Determine the (X, Y) coordinate at the center of the cell enclosing the given text.  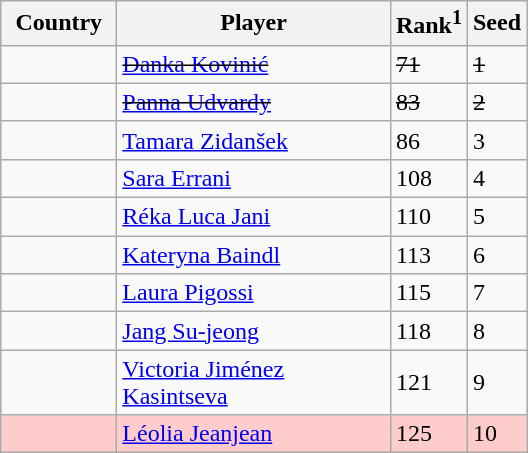
Country (59, 24)
121 (428, 382)
Léolia Jeanjean (254, 434)
86 (428, 140)
1 (496, 64)
125 (428, 434)
Jang Su-jeong (254, 331)
Danka Kovinić (254, 64)
5 (496, 217)
Kateryna Baindl (254, 255)
118 (428, 331)
4 (496, 178)
Victoria Jiménez Kasintseva (254, 382)
110 (428, 217)
Sara Errani (254, 178)
Laura Pigossi (254, 293)
2 (496, 102)
10 (496, 434)
113 (428, 255)
83 (428, 102)
108 (428, 178)
115 (428, 293)
Tamara Zidanšek (254, 140)
7 (496, 293)
Rank1 (428, 24)
8 (496, 331)
6 (496, 255)
Panna Udvardy (254, 102)
Seed (496, 24)
3 (496, 140)
9 (496, 382)
Player (254, 24)
Réka Luca Jani (254, 217)
71 (428, 64)
